Return the [x, y] coordinate for the center point of the cell that contains the specified text.  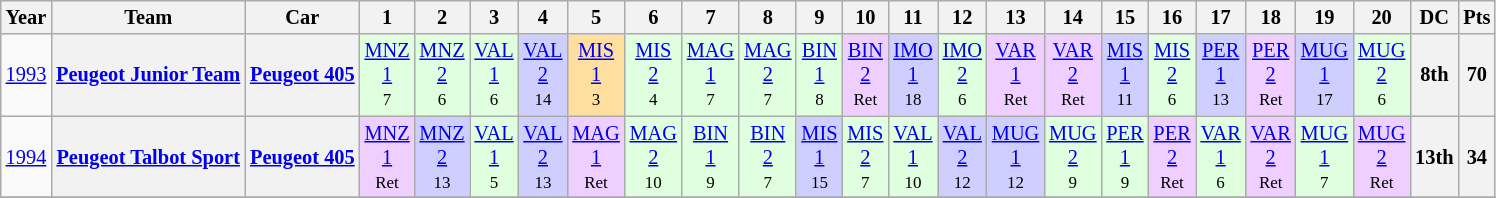
Car [302, 17]
VAL110 [912, 157]
MUG112 [1016, 157]
VAL16 [494, 75]
13 [1016, 17]
PER113 [1221, 75]
MIS111 [1124, 75]
4 [542, 17]
1994 [26, 157]
MUG2Ret [1382, 157]
MUG17 [1324, 157]
IMO118 [912, 75]
5 [596, 17]
VAL15 [494, 157]
MAG27 [768, 75]
BIN19 [710, 157]
1 [388, 17]
MNZ213 [442, 157]
BIN27 [768, 157]
MIS13 [596, 75]
Pts [1476, 17]
18 [1271, 17]
8th [1434, 75]
DC [1434, 17]
VAR1Ret [1016, 75]
MIS115 [819, 157]
1993 [26, 75]
16 [1172, 17]
MUG29 [1072, 157]
70 [1476, 75]
MIS24 [654, 75]
BIN18 [819, 75]
2 [442, 17]
20 [1382, 17]
VAL214 [542, 75]
8 [768, 17]
7 [710, 17]
BIN2Ret [865, 75]
15 [1124, 17]
14 [1072, 17]
VAR16 [1221, 157]
MNZ26 [442, 75]
MUG117 [1324, 75]
12 [962, 17]
MIS26 [1172, 75]
17 [1221, 17]
IMO26 [962, 75]
3 [494, 17]
13th [1434, 157]
Peugeot Junior Team [148, 75]
MAG1Ret [596, 157]
MNZ1Ret [388, 157]
11 [912, 17]
9 [819, 17]
19 [1324, 17]
10 [865, 17]
6 [654, 17]
MUG26 [1382, 75]
MAG17 [710, 75]
VAL212 [962, 157]
34 [1476, 157]
Team [148, 17]
Year [26, 17]
MAG210 [654, 157]
Peugeot Talbot Sport [148, 157]
VAL213 [542, 157]
PER19 [1124, 157]
MNZ17 [388, 75]
MIS27 [865, 157]
